For the text-containing cell, return its midpoint in [x, y] coordinate format. 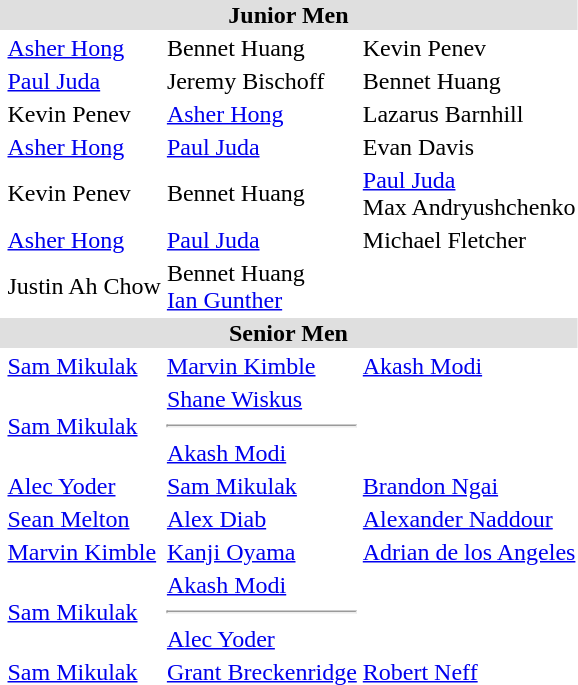
Alex Diab [262, 519]
Evan Davis [469, 147]
Senior Men [288, 333]
Michael Fletcher [469, 240]
Paul JudaMax Andryushchenko [469, 194]
Adrian de los Angeles [469, 552]
Sean Melton [84, 519]
Akash ModiAlec Yoder [262, 612]
Alec Yoder [84, 486]
Junior Men [288, 15]
Alexander Naddour [469, 519]
Lazarus Barnhill [469, 114]
Justin Ah Chow [84, 286]
Shane WiskusAkash Modi [262, 426]
Kanji Oyama [262, 552]
Bennet HuangIan Gunther [262, 286]
Akash Modi [469, 366]
Brandon Ngai [469, 486]
Jeremy Bischoff [262, 81]
